For the text-containing cell, return its midpoint in (X, Y) coordinate format. 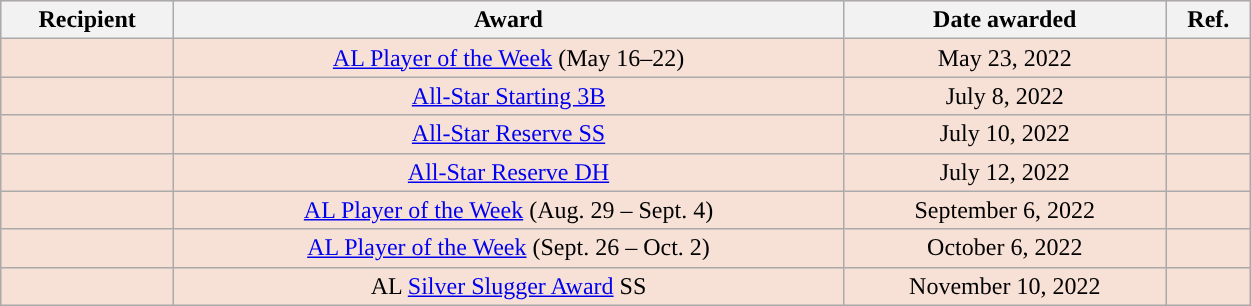
All-Star Starting 3B (508, 96)
AL Player of the Week (Aug. 29 – Sept. 4) (508, 210)
October 6, 2022 (1006, 248)
AL Silver Slugger Award SS (508, 286)
July 12, 2022 (1006, 172)
Ref. (1208, 20)
AL Player of the Week (May 16–22) (508, 58)
November 10, 2022 (1006, 286)
Recipient (88, 20)
May 23, 2022 (1006, 58)
July 8, 2022 (1006, 96)
Award (508, 20)
All-Star Reserve SS (508, 134)
July 10, 2022 (1006, 134)
All-Star Reserve DH (508, 172)
AL Player of the Week (Sept. 26 – Oct. 2) (508, 248)
September 6, 2022 (1006, 210)
Date awarded (1006, 20)
